Search for the cell housing the specified text and yield its (X, Y) center coordinate. 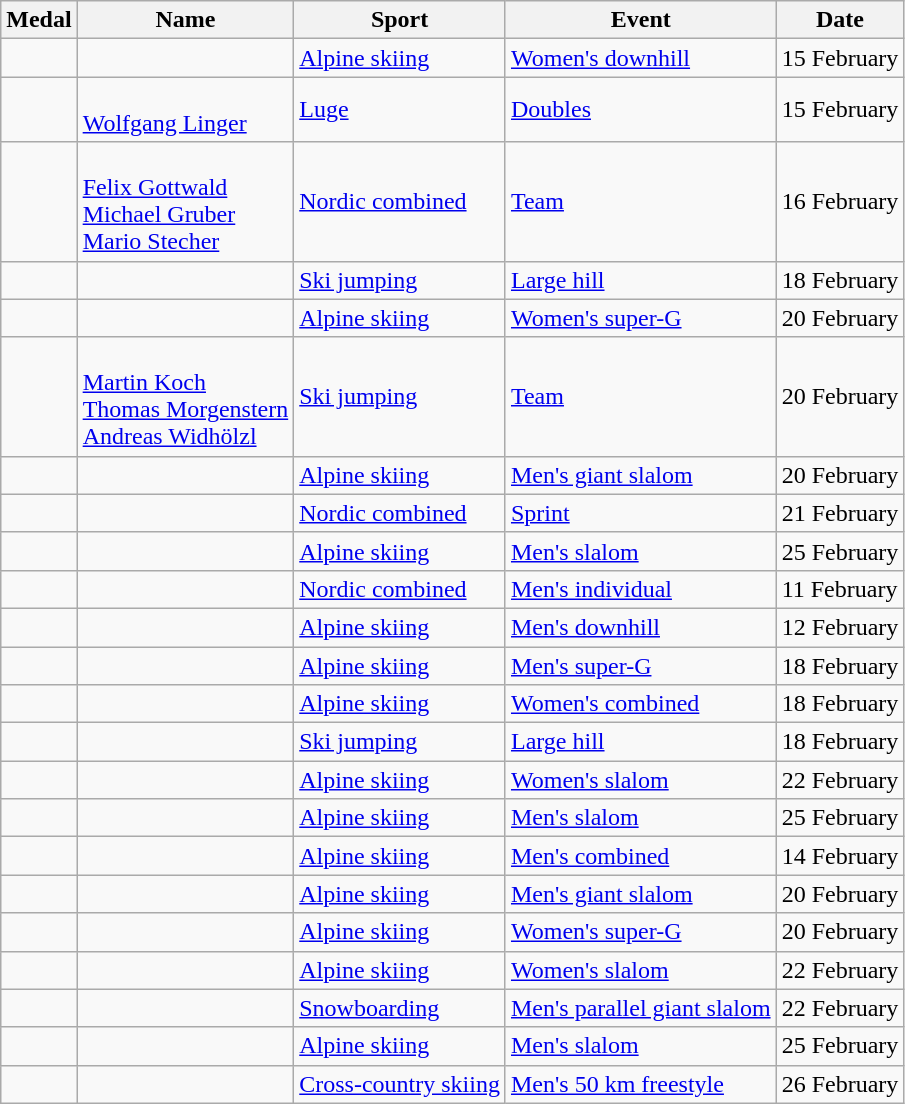
Women's combined (640, 704)
Sport (400, 20)
Men's combined (640, 856)
Women's downhill (640, 58)
Men's downhill (640, 627)
Men's super-G (640, 665)
11 February (840, 589)
26 February (840, 1084)
Men's 50 km freestyle (640, 1084)
Felix Gottwald Michael Gruber Mario Stecher (186, 202)
16 February (840, 202)
Sprint (640, 513)
Martin Koch Thomas Morgenstern Andreas Widhölzl (186, 396)
14 February (840, 856)
Date (840, 20)
Doubles (640, 110)
Luge (400, 110)
Wolfgang Linger (186, 110)
Name (186, 20)
Event (640, 20)
Cross-country skiing (400, 1084)
Men's parallel giant slalom (640, 1008)
21 February (840, 513)
12 February (840, 627)
Medal (39, 20)
Men's individual (640, 589)
Snowboarding (400, 1008)
